Find where the given text appears and provide that cell's center as (x, y) coordinate. 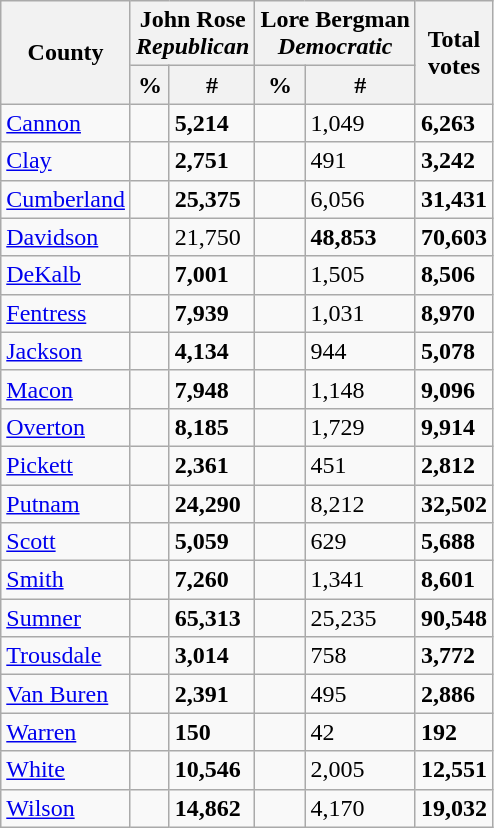
2,361 (212, 465)
7,939 (212, 313)
3,014 (212, 656)
8,185 (212, 427)
8,970 (454, 313)
Davidson (66, 237)
42 (360, 732)
Fentress (66, 313)
Warren (66, 732)
758 (360, 656)
2,812 (454, 465)
1,729 (360, 427)
5,214 (212, 123)
Scott (66, 542)
Macon (66, 389)
5,078 (454, 351)
9,914 (454, 427)
944 (360, 351)
3,772 (454, 656)
192 (454, 732)
Pickett (66, 465)
4,170 (360, 808)
25,235 (360, 618)
14,862 (212, 808)
150 (212, 732)
31,431 (454, 199)
Van Buren (66, 694)
1,341 (360, 580)
70,603 (454, 237)
White (66, 770)
5,059 (212, 542)
1,031 (360, 313)
DeKalb (66, 275)
4,134 (212, 351)
Clay (66, 161)
5,688 (454, 542)
65,313 (212, 618)
Smith (66, 580)
8,212 (360, 503)
Totalvotes (454, 52)
48,853 (360, 237)
2,751 (212, 161)
90,548 (454, 618)
495 (360, 694)
32,502 (454, 503)
3,242 (454, 161)
Cannon (66, 123)
Putnam (66, 503)
10,546 (212, 770)
7,260 (212, 580)
6,056 (360, 199)
2,886 (454, 694)
19,032 (454, 808)
Trousdale (66, 656)
9,096 (454, 389)
Overton (66, 427)
County (66, 52)
Wilson (66, 808)
12,551 (454, 770)
1,148 (360, 389)
Jackson (66, 351)
21,750 (212, 237)
25,375 (212, 199)
1,505 (360, 275)
1,049 (360, 123)
24,290 (212, 503)
7,001 (212, 275)
John RoseRepublican (192, 34)
491 (360, 161)
8,506 (454, 275)
629 (360, 542)
6,263 (454, 123)
451 (360, 465)
8,601 (454, 580)
Sumner (66, 618)
Lore BergmanDemocratic (336, 34)
7,948 (212, 389)
Cumberland (66, 199)
2,005 (360, 770)
2,391 (212, 694)
